Output the (x, y) coordinate of the center of the cell containing the given text.  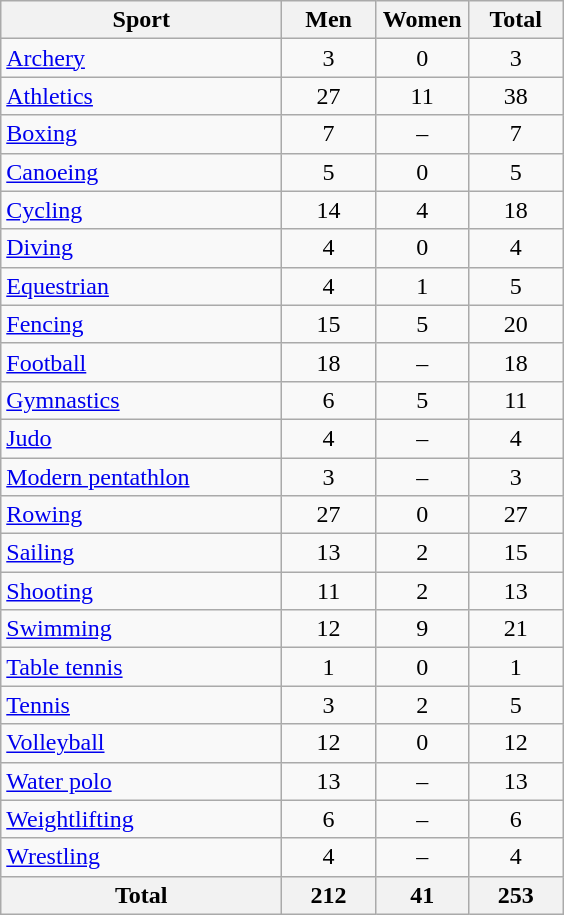
41 (422, 895)
Athletics (142, 96)
Football (142, 362)
9 (422, 629)
14 (329, 210)
Cycling (142, 210)
Rowing (142, 515)
212 (329, 895)
Table tennis (142, 667)
38 (516, 96)
Canoeing (142, 172)
Sailing (142, 553)
Swimming (142, 629)
Archery (142, 58)
Weightlifting (142, 819)
Boxing (142, 134)
Modern pentathlon (142, 477)
Fencing (142, 324)
20 (516, 324)
Sport (142, 20)
253 (516, 895)
Wrestling (142, 857)
Equestrian (142, 286)
Gymnastics (142, 400)
Tennis (142, 705)
Judo (142, 438)
Volleyball (142, 743)
Men (329, 20)
Water polo (142, 781)
21 (516, 629)
Diving (142, 248)
Women (422, 20)
Shooting (142, 591)
